Pinpoint the cell where the given text exists, returning its [X, Y] midpoint coordinate. 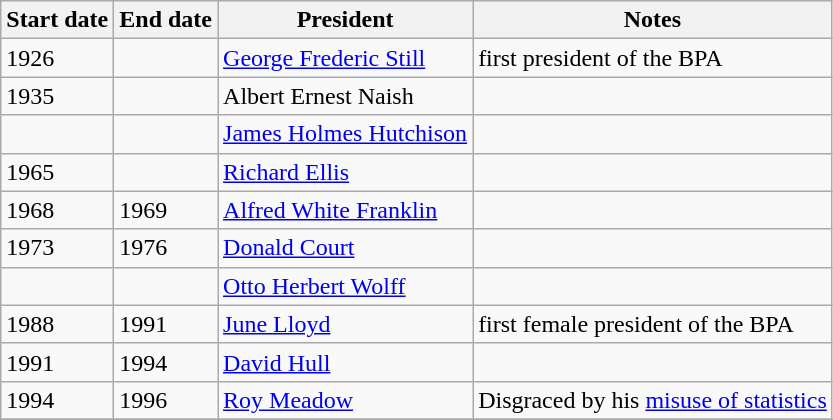
June Lloyd [346, 324]
End date [166, 20]
Donald Court [346, 248]
1996 [166, 400]
Richard Ellis [346, 172]
1973 [58, 248]
Start date [58, 20]
George Frederic Still [346, 58]
Albert Ernest Naish [346, 96]
first president of the BPA [653, 58]
Notes [653, 20]
1935 [58, 96]
David Hull [346, 362]
James Holmes Hutchison [346, 134]
first female president of the BPA [653, 324]
1926 [58, 58]
1965 [58, 172]
President [346, 20]
1988 [58, 324]
1969 [166, 210]
Alfred White Franklin [346, 210]
1968 [58, 210]
1976 [166, 248]
Roy Meadow [346, 400]
Disgraced by his misuse of statistics [653, 400]
Otto Herbert Wolff [346, 286]
